For the text-containing cell, return its midpoint in [x, y] coordinate format. 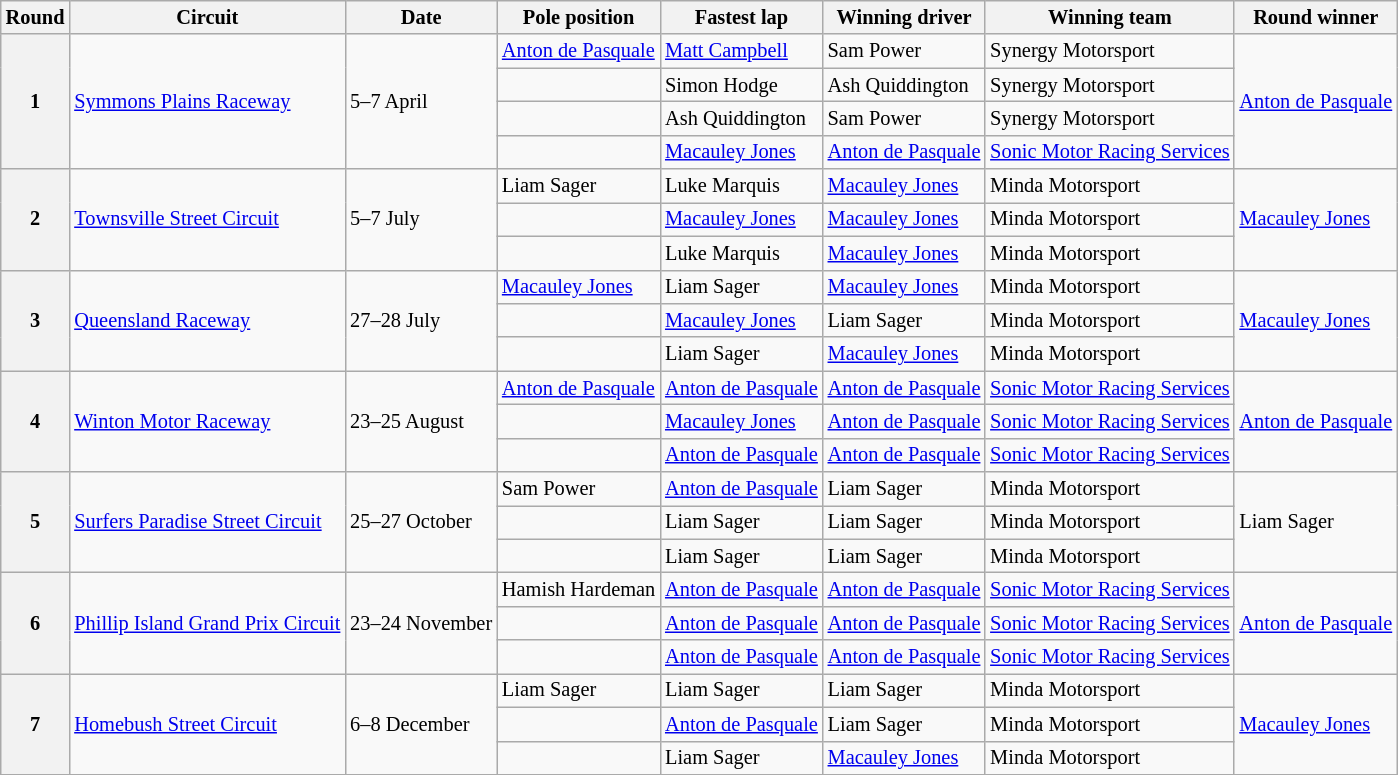
Simon Hodge [742, 85]
3 [36, 320]
6–8 December [421, 724]
23–25 August [421, 422]
25–27 October [421, 522]
Date [421, 17]
Winton Motor Raceway [207, 422]
5–7 April [421, 102]
Hamish Hardeman [578, 589]
1 [36, 102]
Circuit [207, 17]
Fastest lap [742, 17]
27–28 July [421, 320]
Queensland Raceway [207, 320]
Townsville Street Circuit [207, 220]
7 [36, 724]
5 [36, 522]
Pole position [578, 17]
Winning driver [904, 17]
23–24 November [421, 622]
Round [36, 17]
Phillip Island Grand Prix Circuit [207, 622]
Homebush Street Circuit [207, 724]
6 [36, 622]
Surfers Paradise Street Circuit [207, 522]
Winning team [1110, 17]
4 [36, 422]
Round winner [1316, 17]
5–7 July [421, 220]
Symmons Plains Raceway [207, 102]
2 [36, 220]
Matt Campbell [742, 51]
